Output the [X, Y] coordinate of the center of the cell containing the given text.  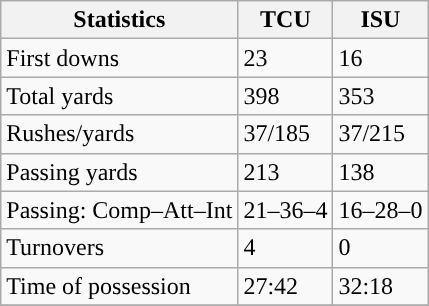
138 [380, 172]
Turnovers [120, 248]
First downs [120, 58]
37/215 [380, 134]
Passing yards [120, 172]
Statistics [120, 20]
37/185 [286, 134]
Total yards [120, 96]
213 [286, 172]
Passing: Comp–Att–Int [120, 210]
398 [286, 96]
16–28–0 [380, 210]
ISU [380, 20]
21–36–4 [286, 210]
16 [380, 58]
27:42 [286, 286]
23 [286, 58]
Rushes/yards [120, 134]
TCU [286, 20]
0 [380, 248]
Time of possession [120, 286]
4 [286, 248]
32:18 [380, 286]
353 [380, 96]
